Return the [X, Y] coordinate for the center point of the cell that contains the specified text.  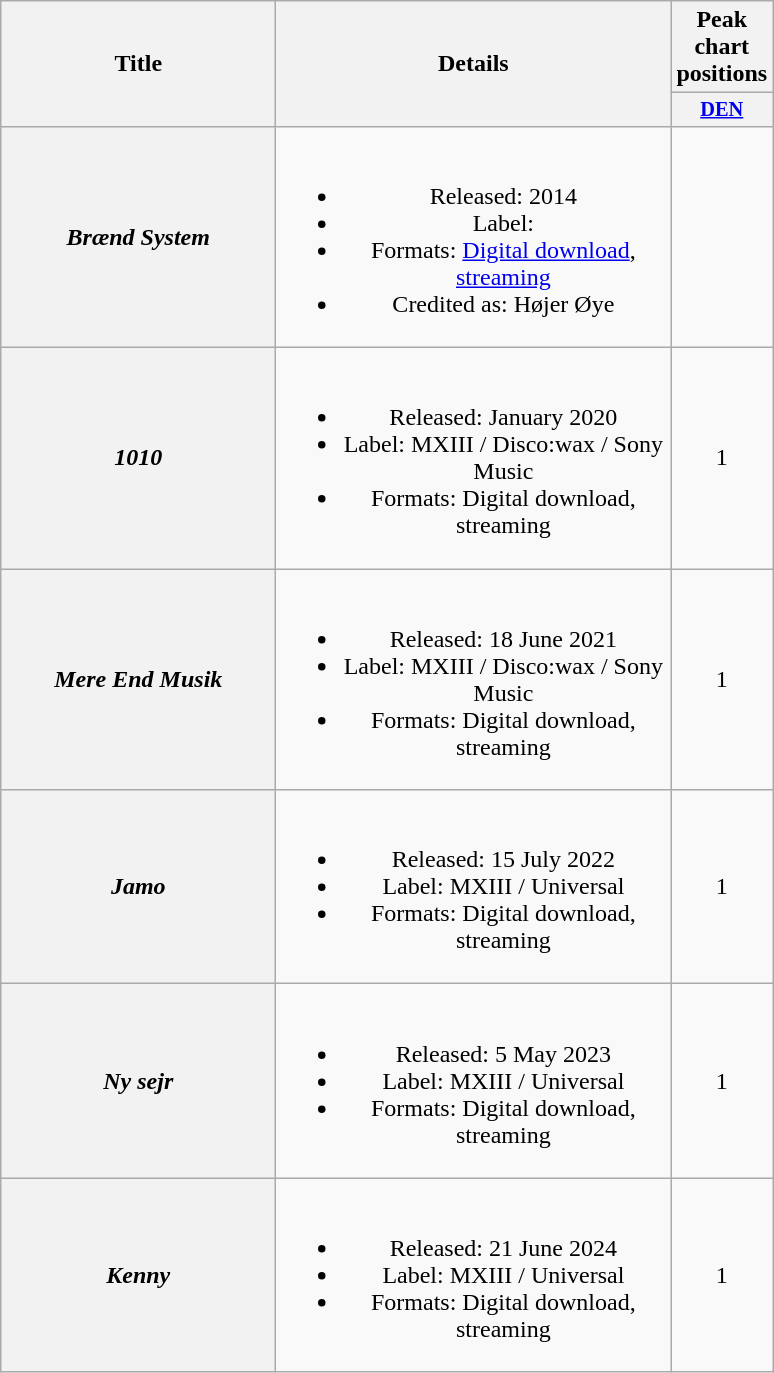
Released: 2014Label:Formats: Digital download, streamingCredited as: Højer Øye [474, 236]
Details [474, 64]
Mere End Musik [138, 680]
Jamo [138, 887]
Released: January 2020Label: MXIII / Disco:wax / Sony MusicFormats: Digital download, streaming [474, 458]
Ny sejr [138, 1081]
Title [138, 64]
Brænd System [138, 236]
Peak chart positions [722, 47]
1010 [138, 458]
Kenny [138, 1275]
Released: 5 May 2023Label: MXIII / UniversalFormats: Digital download, streaming [474, 1081]
Released: 15 July 2022Label: MXIII / UniversalFormats: Digital download, streaming [474, 887]
Released: 18 June 2021Label: MXIII / Disco:wax / Sony MusicFormats: Digital download, streaming [474, 680]
Released: 21 June 2024Label: MXIII / UniversalFormats: Digital download, streaming [474, 1275]
DEN [722, 110]
